Provide the [X, Y] coordinate of the cell's center where the given text is located.  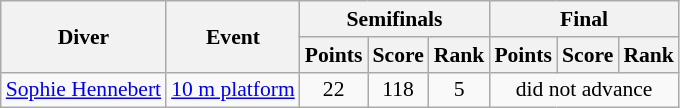
Sophie Hennebert [84, 90]
Event [233, 36]
Semifinals [395, 19]
10 m platform [233, 90]
118 [398, 90]
did not advance [584, 90]
Final [584, 19]
5 [460, 90]
Diver [84, 36]
22 [334, 90]
